Return (x, y) of the center of cell containing provided text 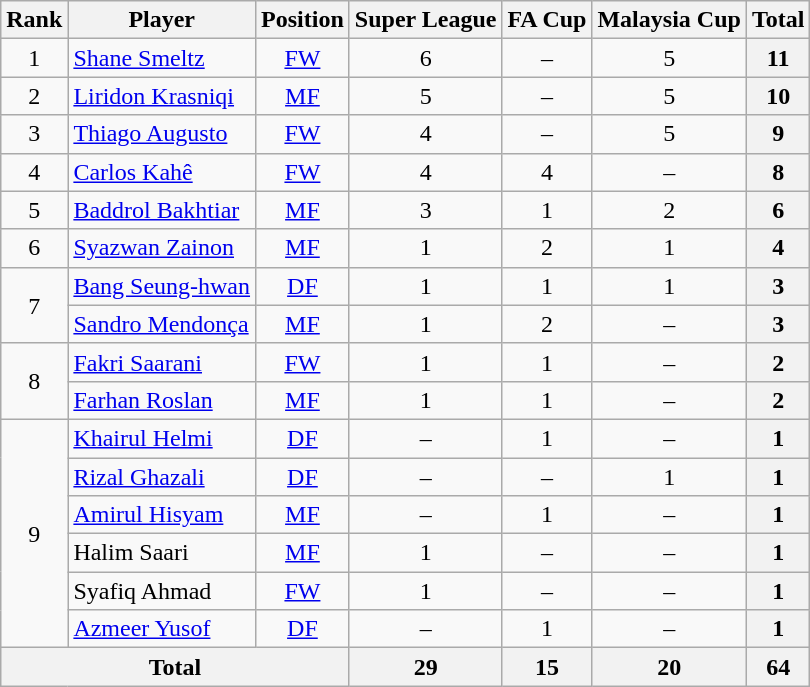
Malaysia Cup (669, 20)
Liridon Krasniqi (162, 96)
Player (162, 20)
Carlos Kahê (162, 172)
29 (426, 667)
Khairul Helmi (162, 438)
Rizal Ghazali (162, 477)
64 (778, 667)
Super League (426, 20)
Syazwan Zainon (162, 248)
Shane Smeltz (162, 58)
15 (547, 667)
20 (669, 667)
Azmeer Yusof (162, 629)
Sandro Mendonça (162, 324)
FA Cup (547, 20)
Halim Saari (162, 553)
Position (303, 20)
Rank (34, 20)
Farhan Roslan (162, 400)
Syafiq Ahmad (162, 591)
11 (778, 58)
10 (778, 96)
7 (34, 305)
Baddrol Bakhtiar (162, 210)
Amirul Hisyam (162, 515)
Thiago Augusto (162, 134)
Bang Seung-hwan (162, 286)
Fakri Saarani (162, 362)
